Locate the cell with the specified text and output its (x, y) center coordinate. 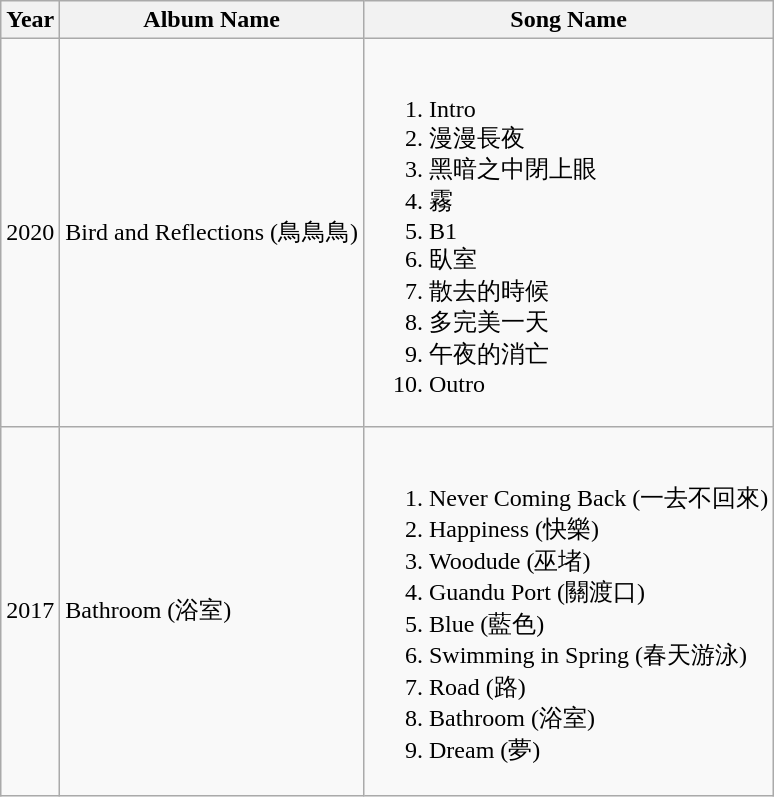
Bathroom (浴室) (212, 611)
Bird and Reflections (鳥鳥鳥) (212, 233)
2017 (30, 611)
Song Name (568, 20)
Never Coming Back (一去不回來)Happiness (快樂)Woodude (巫堵)Guandu Port (關渡口)Blue (藍色)Swimming in Spring (春天游泳)Road (路)Bathroom (浴室)Dream (夢) (568, 611)
2020 (30, 233)
Intro漫漫長夜黑暗之中閉上眼霧B1臥室散去的時候多完美一天午夜的消亡Outro (568, 233)
Album Name (212, 20)
Year (30, 20)
